Return the (x, y) coordinate for the center point of the cell that contains the specified text.  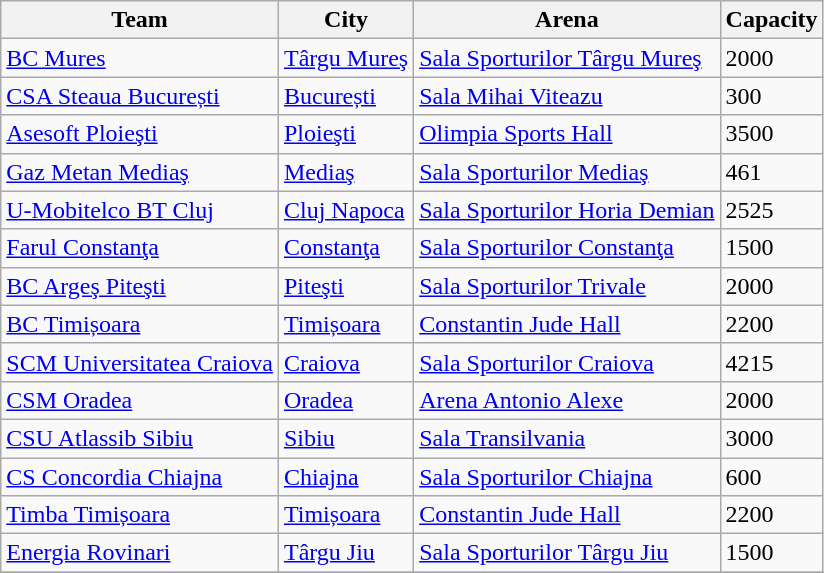
Constanţa (346, 248)
BC Timișoara (140, 324)
SCM Universitatea Craiova (140, 362)
CSU Atlassib Sibiu (140, 438)
Piteşti (346, 286)
City (346, 20)
Sala Sporturilor Craiova (567, 362)
Sala Sporturilor Târgu Jiu (567, 553)
Târgu Mureş (346, 58)
4215 (772, 362)
București (346, 96)
Sala Sporturilor Horia Demian (567, 210)
3000 (772, 438)
Energia Rovinari (140, 553)
Olimpia Sports Hall (567, 134)
Sala Sporturilor Mediaş (567, 172)
U-Mobitelco BT Cluj (140, 210)
Sala Sporturilor Chiajna (567, 477)
Arena Antonio Alexe (567, 400)
Sala Mihai Viteazu (567, 96)
Arena (567, 20)
Sala Sporturilor Constanţa (567, 248)
Mediaş (346, 172)
Timba Timișoara (140, 515)
Cluj Napoca (346, 210)
Team (140, 20)
Ploieşti (346, 134)
Sala Transilvania (567, 438)
Capacity (772, 20)
Farul Constanţa (140, 248)
2525 (772, 210)
CSA Steaua București (140, 96)
Chiajna (346, 477)
Sala Sporturilor Trivale (567, 286)
CS Concordia Chiajna (140, 477)
CSM Oradea (140, 400)
Asesoft Ploieşti (140, 134)
Oradea (346, 400)
461 (772, 172)
300 (772, 96)
3500 (772, 134)
BC Mures (140, 58)
Târgu Jiu (346, 553)
BC Argeş Piteşti (140, 286)
Sibiu (346, 438)
Craiova (346, 362)
600 (772, 477)
Gaz Metan Mediaş (140, 172)
Sala Sporturilor Târgu Mureş (567, 58)
